Search for the cell housing the specified text and yield its (X, Y) center coordinate. 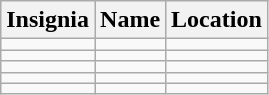
Location (217, 20)
Insignia (48, 20)
Name (130, 20)
